Search for the cell housing the specified text and yield its [x, y] center coordinate. 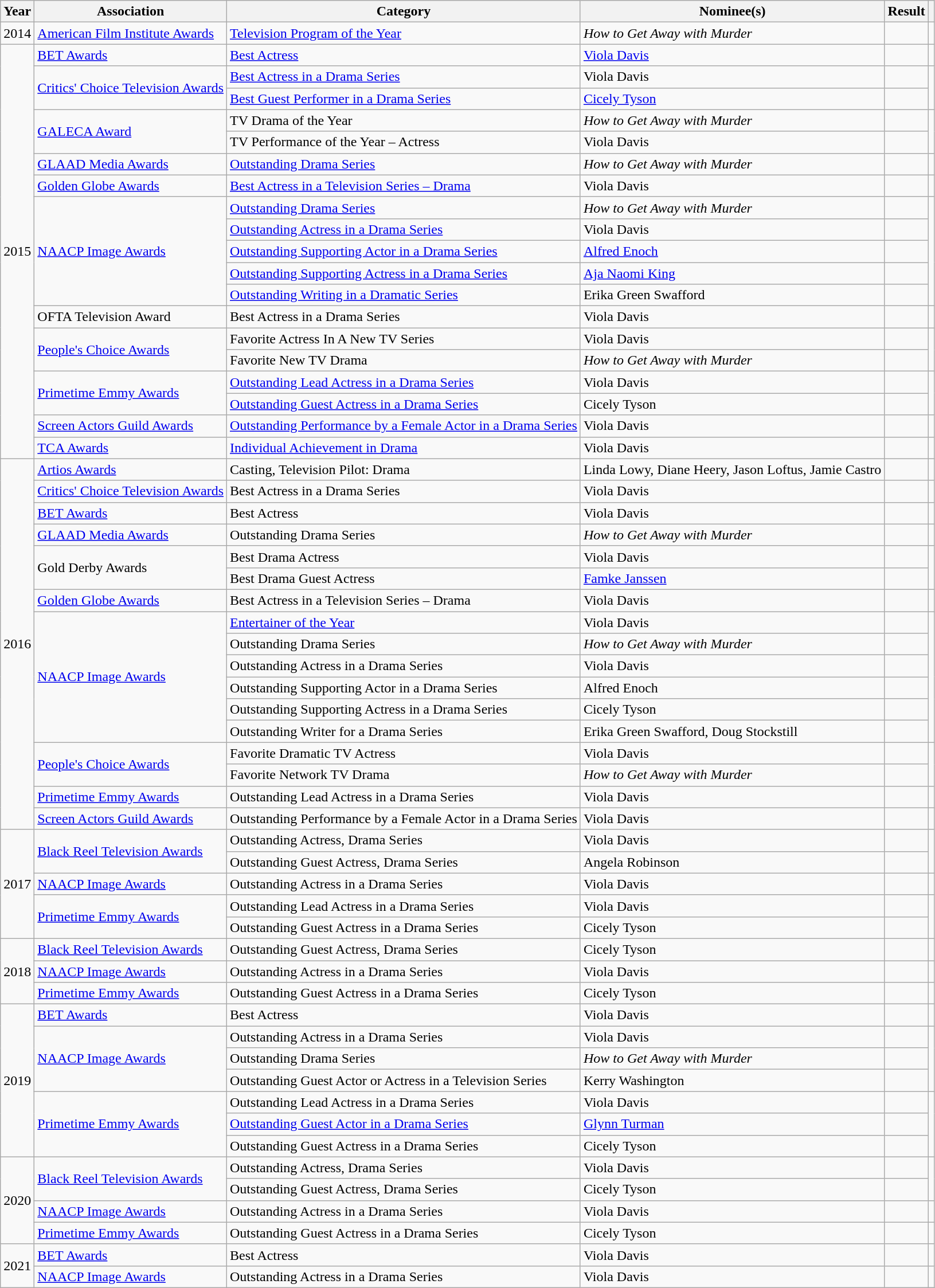
Glynn Turman [732, 1124]
Television Program of the Year [404, 33]
Famke Janssen [732, 578]
Casting, Television Pilot: Drama [404, 469]
2020 [17, 1200]
Category [404, 11]
Association [131, 11]
Favorite Actress In A New TV Series [404, 339]
Angela Robinson [732, 862]
Individual Achievement in Drama [404, 448]
Favorite Network TV Drama [404, 775]
Outstanding Writer for a Drama Series [404, 731]
Outstanding Guest Actor or Actress in a Television Series [404, 1080]
Outstanding Writing in a Dramatic Series [404, 295]
GALECA Award [131, 131]
2018 [17, 971]
Year [17, 11]
Entertainer of the Year [404, 622]
2019 [17, 1080]
Artios Awards [131, 469]
Aja Naomi King [732, 273]
Favorite New TV Drama [404, 361]
Erika Green Swafford [732, 295]
2015 [17, 251]
2016 [17, 644]
Nominee(s) [732, 11]
OFTA Television Award [131, 317]
Best Guest Performer in a Drama Series [404, 99]
Best Drama Guest Actress [404, 578]
2017 [17, 884]
Result [906, 11]
TV Performance of the Year – Actress [404, 142]
Erika Green Swafford, Doug Stockstill [732, 731]
Favorite Dramatic TV Actress [404, 753]
2014 [17, 33]
2021 [17, 1266]
TCA Awards [131, 448]
American Film Institute Awards [131, 33]
Best Drama Actress [404, 557]
TV Drama of the Year [404, 120]
Kerry Washington [732, 1080]
Outstanding Guest Actor in a Drama Series [404, 1124]
Gold Derby Awards [131, 567]
Linda Lowy, Diane Heery, Jason Loftus, Jamie Castro [732, 469]
